Provide the [x, y] coordinate of the cell's center where the given text is located.  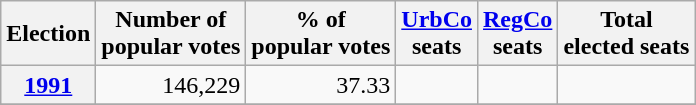
UrbCoseats [437, 34]
RegCoseats [517, 34]
146,229 [171, 85]
Election [48, 34]
1991 [48, 85]
Totalelected seats [626, 34]
% ofpopular votes [321, 34]
Number ofpopular votes [171, 34]
37.33 [321, 85]
